Extract the [x, y] coordinate from the center of the cell holding the provided text.  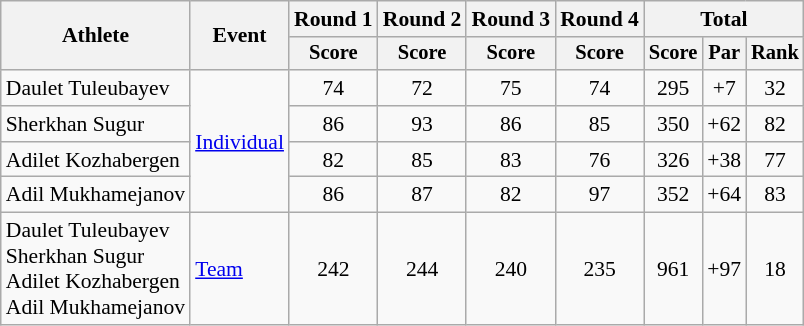
Par [724, 54]
Athlete [96, 36]
Individual [240, 141]
32 [775, 88]
Adilet Kozhabergen [96, 160]
Daulet TuleubayevSherkhan SugurAdilet KozhabergenAdil Mukhamejanov [96, 269]
Event [240, 36]
240 [510, 269]
72 [422, 88]
352 [673, 195]
18 [775, 269]
Round 3 [510, 19]
242 [334, 269]
77 [775, 160]
326 [673, 160]
Adil Mukhamejanov [96, 195]
Round 2 [422, 19]
Sherkhan Sugur [96, 124]
+7 [724, 88]
Total [724, 19]
+38 [724, 160]
76 [600, 160]
961 [673, 269]
87 [422, 195]
235 [600, 269]
+97 [724, 269]
Rank [775, 54]
244 [422, 269]
+62 [724, 124]
Round 4 [600, 19]
Team [240, 269]
93 [422, 124]
75 [510, 88]
Round 1 [334, 19]
350 [673, 124]
+64 [724, 195]
295 [673, 88]
97 [600, 195]
Daulet Tuleubayev [96, 88]
